Identify which cell holds the provided text, then report its [x, y] central coordinate. 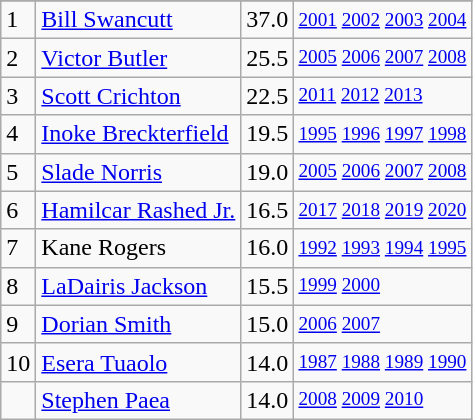
Victor Butler [138, 58]
Kane Rogers [138, 248]
4 [18, 134]
10 [18, 362]
7 [18, 248]
19.0 [268, 172]
Stephen Paea [138, 400]
2001 2002 2003 2004 [382, 20]
Inoke Breckterfield [138, 134]
22.5 [268, 96]
16.0 [268, 248]
2006 2007 [382, 324]
Scott Crichton [138, 96]
1995 1996 1997 1998 [382, 134]
15.0 [268, 324]
2017 2018 2019 2020 [382, 210]
9 [18, 324]
Hamilcar Rashed Jr. [138, 210]
2008 2009 2010 [382, 400]
5 [18, 172]
25.5 [268, 58]
19.5 [268, 134]
Esera Tuaolo [138, 362]
Dorian Smith [138, 324]
1 [18, 20]
15.5 [268, 286]
3 [18, 96]
LaDairis Jackson [138, 286]
2 [18, 58]
8 [18, 286]
16.5 [268, 210]
37.0 [268, 20]
1992 1993 1994 1995 [382, 248]
1987 1988 1989 1990 [382, 362]
6 [18, 210]
1999 2000 [382, 286]
Bill Swancutt [138, 20]
Slade Norris [138, 172]
2011 2012 2013 [382, 96]
